Provide the [X, Y] coordinate of the cell's center where the given text is located.  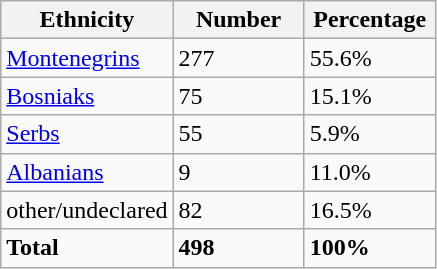
5.9% [370, 134]
Percentage [370, 20]
Serbs [87, 134]
100% [370, 248]
Ethnicity [87, 20]
Albanians [87, 172]
Total [87, 248]
82 [238, 210]
Bosniaks [87, 96]
75 [238, 96]
Montenegrins [87, 58]
55.6% [370, 58]
498 [238, 248]
other/undeclared [87, 210]
277 [238, 58]
11.0% [370, 172]
9 [238, 172]
15.1% [370, 96]
Number [238, 20]
55 [238, 134]
16.5% [370, 210]
